Capture the cell that displays the provided text and extract its [x, y] central coordinate. 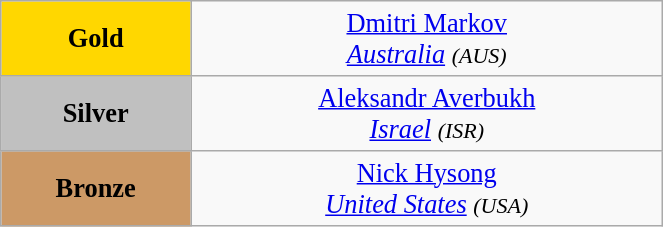
Bronze [96, 188]
Gold [96, 38]
Nick HysongUnited States (USA) [427, 188]
Dmitri MarkovAustralia (AUS) [427, 38]
Silver [96, 112]
Aleksandr AverbukhIsrael (ISR) [427, 112]
